For the text-containing cell, return its midpoint in [X, Y] coordinate format. 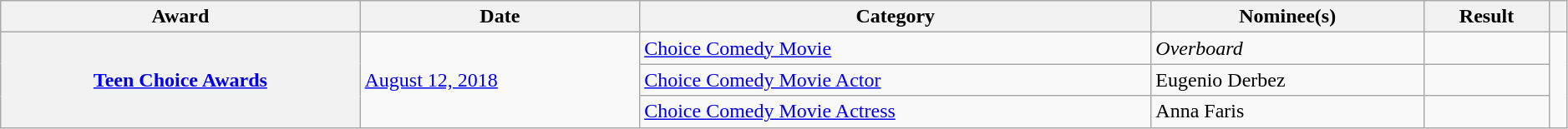
Category [896, 17]
Anna Faris [1288, 112]
Date [500, 17]
Teen Choice Awards [180, 80]
Award [180, 17]
Choice Comedy Movie Actress [896, 112]
Overboard [1288, 48]
Eugenio Derbez [1288, 80]
Nominee(s) [1288, 17]
Choice Comedy Movie Actor [896, 80]
Result [1486, 17]
Choice Comedy Movie [896, 48]
August 12, 2018 [500, 80]
